Extract the [x, y] coordinate from the center of the cell holding the provided text.  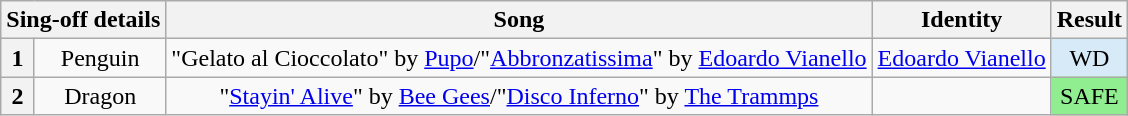
Sing-off details [84, 20]
Song [519, 20]
1 [18, 58]
Dragon [100, 96]
2 [18, 96]
WD [1089, 58]
SAFE [1089, 96]
"Stayin' Alive" by Bee Gees/"Disco Inferno" by The Trammps [519, 96]
Result [1089, 20]
Identity [962, 20]
"Gelato al Cioccolato" by Pupo/"Abbronzatissima" by Edoardo Vianello [519, 58]
Penguin [100, 58]
Edoardo Vianello [962, 58]
